Capture the cell that displays the provided text and extract its (X, Y) central coordinate. 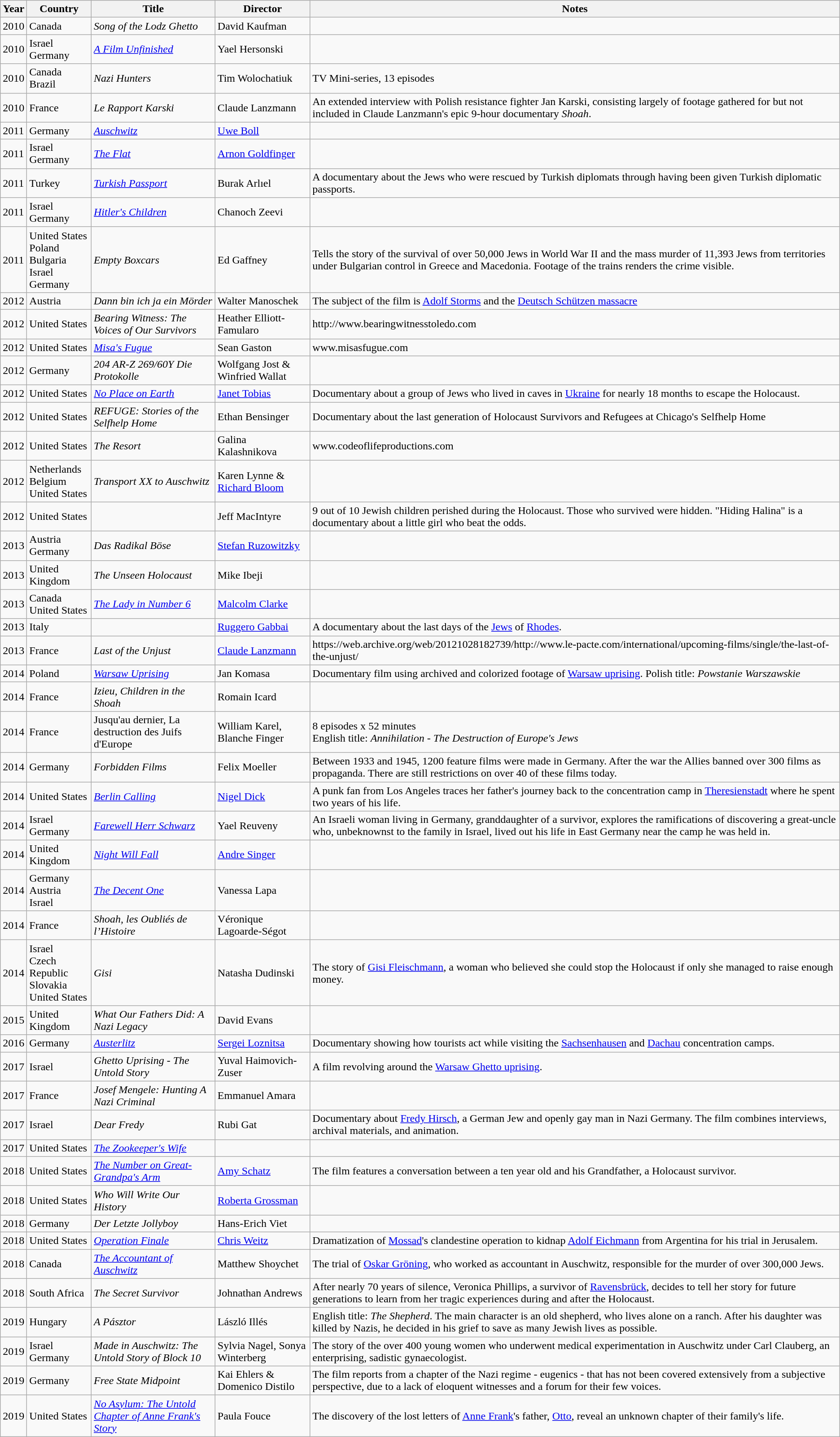
The discovery of the lost letters of Anne Frank's father, Otto, reveal an unknown chapter of their family's life. (575, 1416)
Song of the Lodz Ghetto (153, 26)
Documentary about the last generation of Holocaust Survivors and Refugees at Chicago's Selfhelp Home (575, 417)
A Pásztor (153, 1323)
The Secret Survivor (153, 1293)
Stefan Ruzowitzky (262, 546)
Documentary about a group of Jews who lived in caves in Ukraine for nearly 18 months to escape the Holocaust. (575, 394)
What Our Fathers Did: A Nazi Legacy (153, 1020)
A documentary about the Jews who were rescued by Turkish diplomats through having been given Turkish diplomatic passports. (575, 183)
The Lady in Number 6 (153, 604)
https://web.archive.org/web/20121028182739/http://www.le-pacte.com/international/upcoming-films/single/the-last-of-the-unjust/ (575, 650)
Josef Mengele: Hunting A Nazi Criminal (153, 1095)
Last of the Unjust (153, 650)
Paula Fouce (262, 1416)
Das Radikal Böse (153, 546)
Izieu, Children in the Shoah (153, 697)
Year (13, 9)
A Film Unfinished (153, 49)
Empty Boxcars (153, 259)
The Flat (153, 154)
Burak Arlıel (262, 183)
GermanyAustriaIsrael (59, 890)
Felix Moeller (262, 767)
Director (262, 9)
Who Will Write Our History (153, 1200)
Nigel Dick (262, 796)
A documentary about the last days of the Jews of Rhodes. (575, 627)
Hans-Erich Viet (262, 1223)
Documentary film using archived and colorized footage of Warsaw uprising. Polish title: Powstanie Warszawskie (575, 673)
Farewell Herr Schwarz (153, 826)
Jusqu'au dernier, La destruction des Juifs d'Europe (153, 732)
Malcolm Clarke (262, 604)
No Asylum: The Untold Chapter of Anne Frank's Story (153, 1416)
László Illés (262, 1323)
Auschwitz (153, 131)
Ethan Bensinger (262, 417)
Walter Manoschek (262, 301)
The subject of the film is Adolf Storms and the Deutsch Schützen massacre (575, 301)
TV Mini-series, 13 episodes (575, 78)
Der Letzte Jollyboy (153, 1223)
Austria (59, 301)
Matthew Shoychet (262, 1263)
Tim Wolochatiuk (262, 78)
Johnathan Andrews (262, 1293)
Dear Fredy (153, 1125)
No Place on Earth (153, 394)
Vanessa Lapa (262, 890)
Made in Auschwitz: The Untold Story of Block 10 (153, 1351)
Documentary about Fredy Hirsch, a German Jew and openly gay man in Nazi Germany. The film combines interviews, archival materials, and animation. (575, 1125)
Berlin Calling (153, 796)
Hitler's Children (153, 212)
REFUGE: Stories of the Selfhelp Home (153, 417)
The Resort (153, 446)
Sean Gaston (262, 347)
CanadaBrazil (59, 78)
Italy (59, 627)
Forbidden Films (153, 767)
Nazi Hunters (153, 78)
Turkish Passport (153, 183)
Country (59, 9)
William Karel, Blanche Finger (262, 732)
A punk fan from Los Angeles traces her father's journey back to the concentration camp in Theresienstadt where he spent two years of his life. (575, 796)
Galina Kalashnikova (262, 446)
Dramatization of Mossad's clandestine operation to kidnap Adolf Eichmann from Argentina for his trial in Jerusalem. (575, 1240)
Uwe Boll (262, 131)
The Number on Great-Grandpa's Arm (153, 1171)
The story of Gisi Fleischmann, a woman who believed she could stop the Holocaust if only she managed to raise enough money. (575, 973)
2016 (13, 1043)
Sergei Loznitsa (262, 1043)
Wolfgang Jost & Winfried Wallat (262, 371)
Ruggero Gabbai (262, 627)
Roberta Grossman (262, 1200)
AustriaGermany (59, 546)
Natasha Dudinski (262, 973)
Mike Ibeji (262, 575)
Yael Hersonski (262, 49)
Transport XX to Auschwitz (153, 481)
Ghetto Uprising - The Untold Story (153, 1067)
Yuval Haimovich-Zuser (262, 1067)
Misa's Fugue (153, 347)
Chris Weitz (262, 1240)
Romain Icard (262, 697)
Le Rapport Karski (153, 108)
Heather Elliott-Famularo (262, 324)
Turkey (59, 183)
Arnon Goldfinger (262, 154)
Austerlitz (153, 1043)
Andre Singer (262, 855)
NetherlandsBelgiumUnited States (59, 481)
Emmanuel Amara (262, 1095)
Poland (59, 673)
Operation Finale (153, 1240)
Amy Schatz (262, 1171)
Chanoch Zeevi (262, 212)
The trial of Oskar Gröning, who worked as accountant in Auschwitz, responsible for the murder of over 300,000 Jews. (575, 1263)
Kai Ehlers & Domenico Distilo (262, 1381)
IsraelCzech RepublicSlovakiaUnited States (59, 973)
David Evans (262, 1020)
Shoah, les Oubliés de l’Histoire (153, 926)
The Unseen Holocaust (153, 575)
Bearing Witness: The Voices of Our Survivors (153, 324)
CanadaUnited States (59, 604)
Karen Lynne & Richard Bloom (262, 481)
Rubi Gat (262, 1125)
The film features a conversation between a ten year old and his Grandfather, a Holocaust survivor. (575, 1171)
Warsaw Uprising (153, 673)
Notes (575, 9)
Ed Gaffney (262, 259)
www.codeoflifeproductions.com (575, 446)
David Kaufman (262, 26)
Jan Komasa (262, 673)
www.misasfugue.com (575, 347)
South Africa (59, 1293)
The Zookeeper's Wife (153, 1148)
Hungary (59, 1323)
Night Will Fall (153, 855)
Sylvia Nagel, Sonya Winterberg (262, 1351)
A film revolving around the Warsaw Ghetto uprising. (575, 1067)
Documentary showing how tourists act while visiting the Sachsenhausen and Dachau concentration camps. (575, 1043)
8 episodes x 52 minutesEnglish title: Annihilation - The Destruction of Europe's Jews (575, 732)
The Decent One (153, 890)
Title (153, 9)
The Accountant of Auschwitz (153, 1263)
Jeff MacIntyre (262, 516)
Janet Tobias (262, 394)
Free State Midpoint (153, 1381)
Gisi (153, 973)
2015 (13, 1020)
204 AR-Z 269/60Y Die Protokolle (153, 371)
United StatesPolandBulgariaIsraelGermany (59, 259)
http://www.bearingwitnesstoledo.com (575, 324)
Véronique Lagoarde-Ségot (262, 926)
Dann bin ich ja ein Mörder (153, 301)
Yael Reuveny (262, 826)
